Determine the (X, Y) coordinate at the center of the cell enclosing the given text.  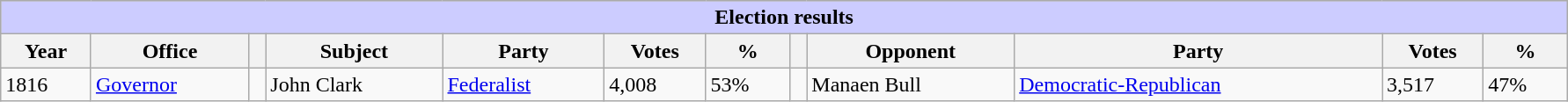
John Clark (354, 84)
Election results (785, 18)
1816 (46, 84)
Governor (169, 84)
47% (1526, 84)
Opponent (911, 51)
Manaen Bull (911, 84)
3,517 (1432, 84)
Subject (354, 51)
Federalist (524, 84)
Office (169, 51)
53% (748, 84)
Year (46, 51)
4,008 (655, 84)
Democratic-Republican (1198, 84)
